Capture the cell that displays the provided text and extract its [x, y] central coordinate. 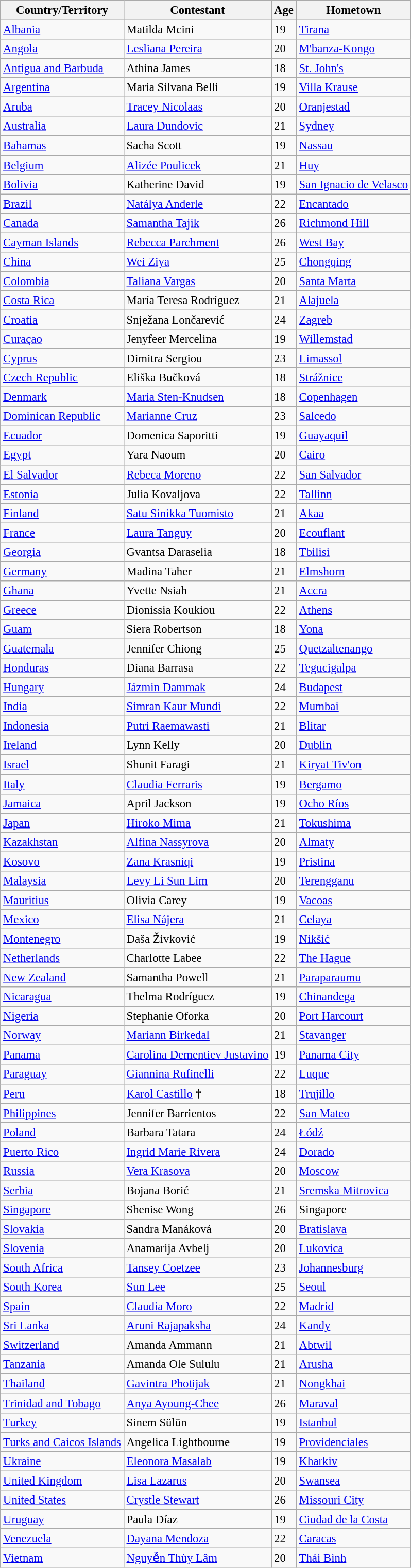
Budapest [353, 688]
Thelma Rodríguez [197, 997]
Amanda Ammann [197, 1345]
Brazil [62, 204]
Puerto Rico [62, 1152]
Curaçao [62, 339]
Dimitra Sergiou [197, 359]
Slovakia [62, 1229]
Matilda Mcini [197, 30]
Laura Tanguy [197, 533]
Ocho Ríos [353, 803]
China [62, 262]
Bojana Borić [197, 1190]
San Salvador [353, 474]
Łódź [353, 1132]
Stephanie Oforka [197, 1016]
Diana Barrasa [197, 668]
Olivia Carey [197, 900]
Istanbul [353, 1422]
Domenica Saporitti [197, 436]
Missouri City [353, 1500]
Celaya [353, 920]
Shenise Wong [197, 1210]
Maraval [353, 1403]
Accra [353, 591]
Vietnam [62, 1558]
Villa Krause [353, 87]
Tracey Nicolaas [197, 107]
Bratislava [353, 1229]
Guatemala [62, 649]
Vera Krasova [197, 1171]
France [62, 533]
Ingrid Marie Rivera [197, 1152]
Siera Robertson [197, 629]
Chongqing [353, 262]
Eleonora Masalab [197, 1461]
Shunit Faragi [197, 765]
Croatia [62, 320]
Sandra Manáková [197, 1229]
San Mateo [353, 1113]
Tallinn [353, 494]
Claudia Moro [197, 1307]
Yona [353, 629]
Antigua and Barbuda [62, 68]
Trujillo [353, 1094]
Thái Bình [353, 1558]
Sacha Scott [197, 146]
Katherine David [197, 184]
Montenegro [62, 939]
Venezuela [62, 1539]
Taliana Vargas [197, 281]
Kandy [353, 1326]
Gvantsa Daraselia [197, 552]
Alfina Nassyrova [197, 842]
Denmark [62, 397]
Russia [62, 1171]
Terengganu [353, 881]
Willemstad [353, 339]
Providenciales [353, 1442]
Laura Dundovic [197, 126]
Seoul [353, 1287]
El Salvador [62, 474]
Cyprus [62, 359]
Contestant [197, 10]
Zagreb [353, 320]
Snježana Lončarević [197, 320]
Satu Sinikka Tuomisto [197, 513]
Huy [353, 165]
Blitar [353, 726]
Ecuador [62, 436]
Quetzaltenango [353, 649]
Hometown [353, 10]
Albania [62, 30]
Georgia [62, 552]
Jázmin Dammak [197, 688]
Ghana [62, 591]
Copenhagen [353, 397]
Belgium [62, 165]
Norway [62, 1035]
Ireland [62, 746]
Rebeca Moreno [197, 474]
Amanda Ole Sululu [197, 1364]
Anya Ayoung-Chee [197, 1403]
Egypt [62, 455]
Finland [62, 513]
Barbara Tatara [197, 1132]
Spain [62, 1307]
Samantha Powell [197, 978]
Mumbai [353, 707]
Ecouflant [353, 533]
Slovenia [62, 1248]
Lynn Kelly [197, 746]
Rebecca Parchment [197, 242]
Cairo [353, 455]
Simran Kaur Mundi [197, 707]
Poland [62, 1132]
Nongkhai [353, 1384]
Guam [62, 629]
Japan [62, 823]
Jenyfeer Mercelina [197, 339]
South Korea [62, 1287]
Wei Ziya [197, 262]
Maria Sten-Knudsen [197, 397]
Giannina Rufinelli [197, 1074]
Lukovica [353, 1248]
Dominican Republic [62, 416]
Athens [353, 610]
Stavanger [353, 1035]
Costa Rica [62, 301]
Angola [62, 49]
Levy Li Sun Lim [197, 881]
Israel [62, 765]
Hungary [62, 688]
Eliška Bučková [197, 378]
Honduras [62, 668]
Turks and Caicos Islands [62, 1442]
St. John's [353, 68]
Sun Lee [197, 1287]
Turkey [62, 1422]
Strážnice [353, 378]
Dayana Mendoza [197, 1539]
Nicaragua [62, 997]
Tbilisi [353, 552]
Lesliana Pereira [197, 49]
Kazakhstan [62, 842]
Dublin [353, 746]
Estonia [62, 494]
Claudia Ferraris [197, 784]
Uruguay [62, 1519]
April Jackson [197, 803]
Switzerland [62, 1345]
Mexico [62, 920]
Nguyễn Thùy Lâm [197, 1558]
Pristina [353, 861]
Alizée Poulicek [197, 165]
Hiroko Mima [197, 823]
Colombia [62, 281]
Trinidad and Tobago [62, 1403]
Richmond Hill [353, 223]
Guayaquil [353, 436]
Yara Naoum [197, 455]
Yvette Nsiah [197, 591]
Caracas [353, 1539]
Elmshorn [353, 571]
Johannesburg [353, 1268]
Sydney [353, 126]
Tansey Coetzee [197, 1268]
Madrid [353, 1307]
Anamarija Avbelj [197, 1248]
Daša Živković [197, 939]
Serbia [62, 1190]
Peru [62, 1094]
Greece [62, 610]
Kiryat Tiv'on [353, 765]
Sinem Sülün [197, 1422]
Aruni Rajapaksha [197, 1326]
San Ignacio de Velasco [353, 184]
Lisa Lazarus [197, 1481]
South Africa [62, 1268]
Paraguay [62, 1074]
Mariann Birkedal [197, 1035]
Age [284, 10]
Nassau [353, 146]
Carolina Dementiev Justavino [197, 1055]
Zana Krasniqi [197, 861]
Australia [62, 126]
Cayman Islands [62, 242]
New Zealand [62, 978]
Gavintra Photijak [197, 1384]
Angelica Lightbourne [197, 1442]
Charlotte Labee [197, 958]
Tokushima [353, 823]
Madina Taher [197, 571]
Vacoas [353, 900]
Salcedo [353, 416]
Indonesia [62, 726]
Aruba [62, 107]
Malaysia [62, 881]
María Teresa Rodríguez [197, 301]
Thailand [62, 1384]
Italy [62, 784]
Abtwil [353, 1345]
Oranjestad [353, 107]
Nigeria [62, 1016]
Czech Republic [62, 378]
Arusha [353, 1364]
Netherlands [62, 958]
Moscow [353, 1171]
Luque [353, 1074]
Chinandega [353, 997]
The Hague [353, 958]
Natálya Anderle [197, 204]
Tanzania [62, 1364]
Elisa Nájera [197, 920]
United States [62, 1500]
Panama City [353, 1055]
Almaty [353, 842]
M'banza-Kongo [353, 49]
Tegucigalpa [353, 668]
Philippines [62, 1113]
Panama [62, 1055]
Paula Díaz [197, 1519]
Putri Raemawasti [197, 726]
Port Harcourt [353, 1016]
Bolivia [62, 184]
Maria Silvana Belli [197, 87]
Ciudad de la Costa [353, 1519]
Jennifer Barrientos [197, 1113]
India [62, 707]
Limassol [353, 359]
West Bay [353, 242]
Germany [62, 571]
Sremska Mitrovica [353, 1190]
Dionissia Koukiou [197, 610]
Ukraine [62, 1461]
Karol Castillo † [197, 1094]
United Kingdom [62, 1481]
Jamaica [62, 803]
Country/Territory [62, 10]
Tirana [353, 30]
Bergamo [353, 784]
Dorado [353, 1152]
Jennifer Chiong [197, 649]
Bahamas [62, 146]
Argentina [62, 87]
Athina James [197, 68]
Crystle Stewart [197, 1500]
Alajuela [353, 301]
Akaa [353, 513]
Santa Marta [353, 281]
Kosovo [62, 861]
Nikšić [353, 939]
Paraparaumu [353, 978]
Samantha Tajik [197, 223]
Encantado [353, 204]
Marianne Cruz [197, 416]
Sri Lanka [62, 1326]
Swansea [353, 1481]
Kharkiv [353, 1461]
Julia Kovaljova [197, 494]
Mauritius [62, 900]
Canada [62, 223]
